Scan for the cell matching the given text and deliver its [X, Y] coordinate at center. 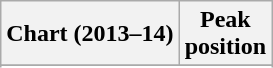
Peakposition [225, 34]
Chart (2013–14) [90, 34]
